For the text-containing cell, return its midpoint in (X, Y) coordinate format. 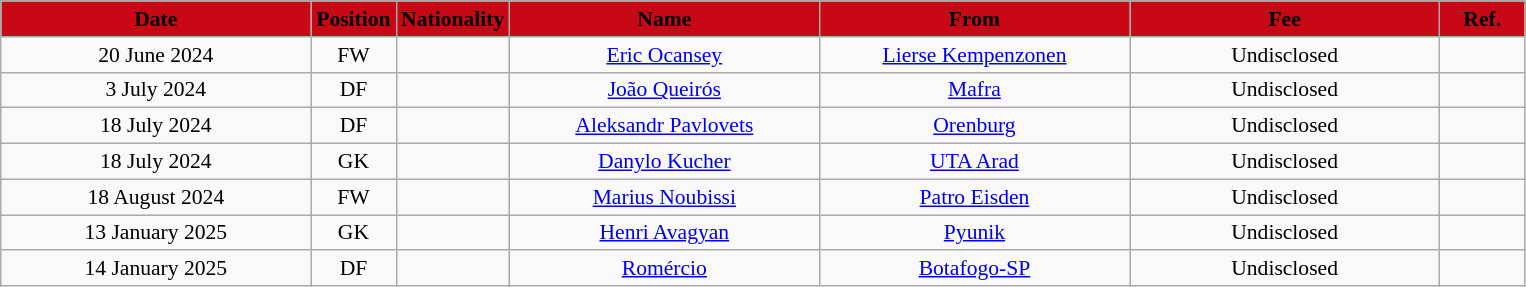
Pyunik (974, 233)
Date (156, 19)
Ref. (1482, 19)
13 January 2025 (156, 233)
Patro Eisden (974, 197)
Lierse Kempenzonen (974, 55)
Aleksandr Pavlovets (664, 126)
Position (354, 19)
18 August 2024 (156, 197)
Marius Noubissi (664, 197)
Mafra (974, 90)
Name (664, 19)
Nationality (452, 19)
Fee (1285, 19)
20 June 2024 (156, 55)
Danylo Kucher (664, 162)
Eric Ocansey (664, 55)
Henri Avagyan (664, 233)
Botafogo-SP (974, 269)
3 July 2024 (156, 90)
From (974, 19)
Orenburg (974, 126)
UTA Arad (974, 162)
João Queirós (664, 90)
14 January 2025 (156, 269)
Romércio (664, 269)
